Scan for the cell matching the given text and deliver its (X, Y) coordinate at center. 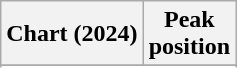
Chart (2024) (72, 34)
Peakposition (189, 34)
